Return (X, Y) of the center of cell containing provided text 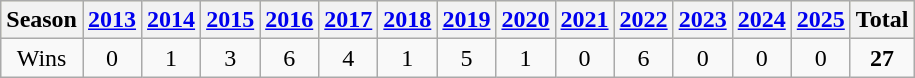
5 (466, 58)
2023 (702, 20)
2013 (112, 20)
2024 (762, 20)
2022 (644, 20)
2017 (348, 20)
2019 (466, 20)
27 (882, 58)
2025 (820, 20)
2020 (526, 20)
4 (348, 58)
Season (42, 20)
2014 (172, 20)
2016 (290, 20)
Wins (42, 58)
2018 (408, 20)
2021 (584, 20)
2015 (230, 20)
Total (882, 20)
3 (230, 58)
